Determine the (X, Y) coordinate at the center of the cell enclosing the given text.  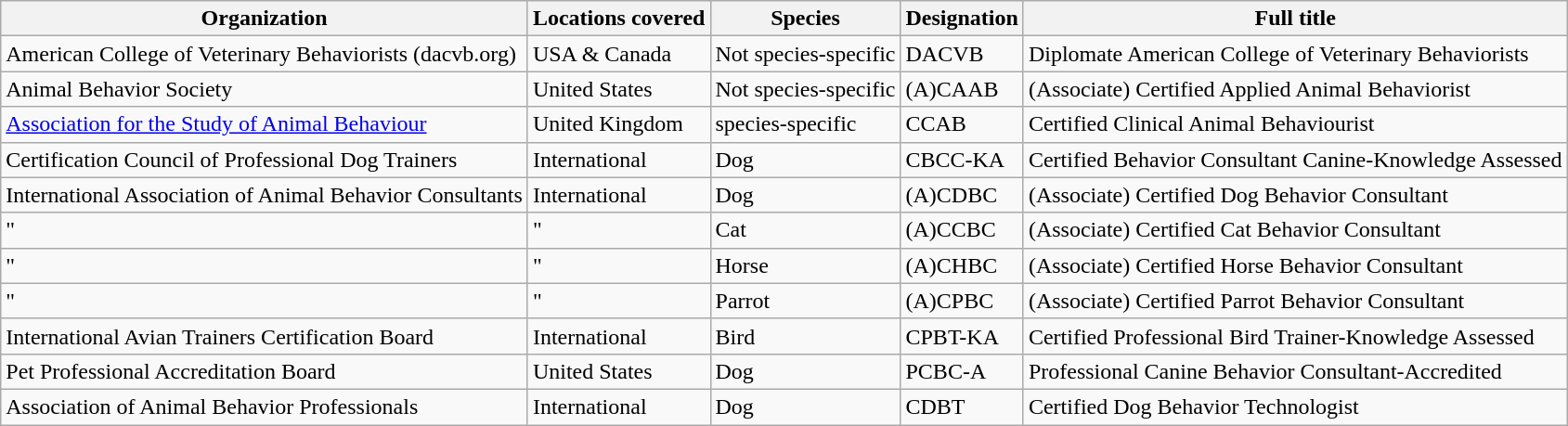
Certified Behavior Consultant Canine-Knowledge Assessed (1295, 160)
Bird (806, 336)
Diplomate American College of Veterinary Behaviorists (1295, 54)
Association of Animal Behavior Professionals (265, 407)
Full title (1295, 19)
Association for the Study of Animal Behaviour (265, 124)
CCAB (962, 124)
(A)CCBC (962, 230)
Certified Dog Behavior Technologist (1295, 407)
(A)CHBC (962, 265)
(Associate) Certified Cat Behavior Consultant (1295, 230)
PCBC-A (962, 371)
Organization (265, 19)
Pet Professional Accreditation Board (265, 371)
Certification Council of Professional Dog Trainers (265, 160)
Parrot (806, 301)
CPBT-KA (962, 336)
CBCC-KA (962, 160)
Cat (806, 230)
International Association of Animal Behavior Consultants (265, 195)
Species (806, 19)
(Associate) Certified Dog Behavior Consultant (1295, 195)
(Associate) Certified Horse Behavior Consultant (1295, 265)
Locations covered (618, 19)
(Associate) Certified Applied Animal Behaviorist (1295, 89)
Certified Professional Bird Trainer-Knowledge Assessed (1295, 336)
(Associate) Certified Parrot Behavior Consultant (1295, 301)
International Avian Trainers Certification Board (265, 336)
Certified Clinical Animal Behaviourist (1295, 124)
(A)CPBC (962, 301)
(A)CDBC (962, 195)
Horse (806, 265)
(A)CAAB (962, 89)
Designation (962, 19)
American College of Veterinary Behaviorists (dacvb.org) (265, 54)
DACVB (962, 54)
species-specific (806, 124)
Animal Behavior Society (265, 89)
Professional Canine Behavior Consultant-Accredited (1295, 371)
United Kingdom (618, 124)
CDBT (962, 407)
USA & Canada (618, 54)
